From the cell containing the given text, extract its center point as (X, Y) coordinate. 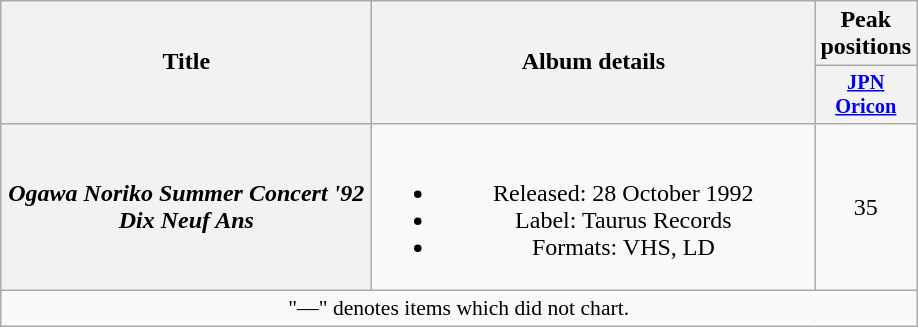
Title (186, 62)
"—" denotes items which did not chart. (459, 309)
Released: 28 October 1992Label: Taurus RecordsFormats: VHS, LD (594, 206)
Ogawa Noriko Summer Concert '92 Dix Neuf Ans (186, 206)
Peak positions (866, 34)
JPNOricon (866, 95)
Album details (594, 62)
35 (866, 206)
